Output the [x, y] coordinate of the center of the cell containing the given text.  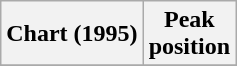
Chart (1995) [72, 34]
Peakposition [189, 34]
